Capture the cell that displays the provided text and extract its [x, y] central coordinate. 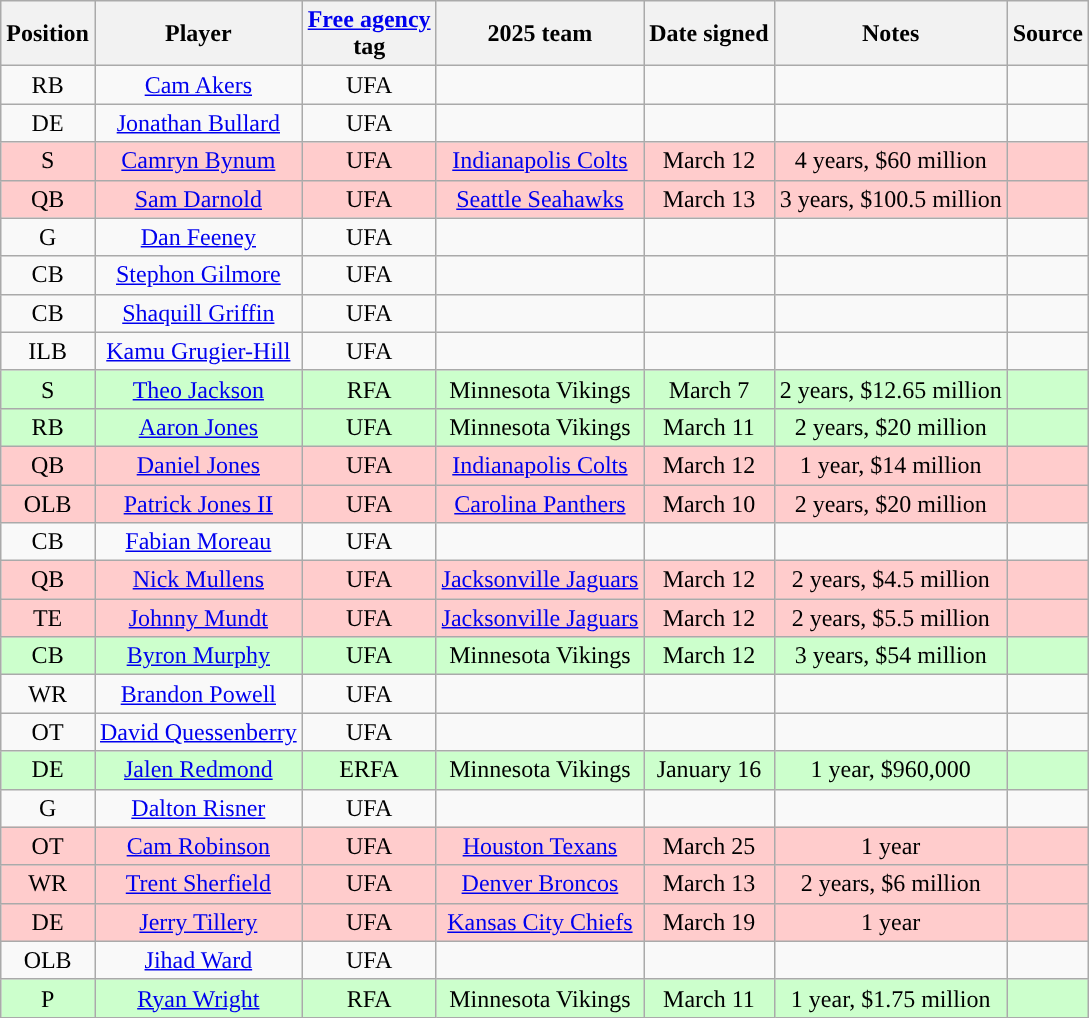
Aaron Jones [198, 427]
Theo Jackson [198, 389]
2 years, $12.65 million [890, 389]
Ryan Wright [198, 998]
Trent Sherfield [198, 884]
Jalen Redmond [198, 770]
Cam Robinson [198, 846]
March 25 [709, 846]
Shaquill Griffin [198, 313]
2 years, $6 million [890, 884]
Patrick Jones II [198, 503]
Denver Broncos [540, 884]
2 years, $4.5 million [890, 580]
Byron Murphy [198, 656]
3 years, $54 million [890, 656]
Houston Texans [540, 846]
2 years, $5.5 million [890, 618]
Notes [890, 34]
Position [48, 34]
David Quessenberry [198, 732]
P [48, 998]
1 year, $1.75 million [890, 998]
Camryn Bynum [198, 161]
TE [48, 618]
Jihad Ward [198, 960]
Jerry Tillery [198, 922]
March 19 [709, 922]
Brandon Powell [198, 694]
1 year, $14 million [890, 465]
Seattle Seahawks [540, 199]
Nick Mullens [198, 580]
3 years, $100.5 million [890, 199]
March 7 [709, 389]
Stephon Gilmore [198, 275]
1 year, $960,000 [890, 770]
Kansas City Chiefs [540, 922]
Daniel Jones [198, 465]
Johnny Mundt [198, 618]
Source [1048, 34]
2025 team [540, 34]
Fabian Moreau [198, 542]
Jonathan Bullard [198, 123]
Date signed [709, 34]
March 10 [709, 503]
ERFA [369, 770]
Carolina Panthers [540, 503]
Sam Darnold [198, 199]
Dan Feeney [198, 237]
Free agencytag [369, 34]
Kamu Grugier-Hill [198, 351]
Cam Akers [198, 85]
Dalton Risner [198, 808]
ILB [48, 351]
Player [198, 34]
January 16 [709, 770]
4 years, $60 million [890, 161]
